Identify which cell holds the provided text, then report its [X, Y] central coordinate. 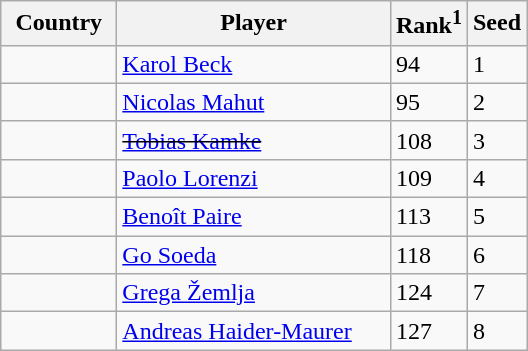
Grega Žemlja [254, 293]
Nicolas Mahut [254, 102]
108 [428, 140]
Andreas Haider-Maurer [254, 331]
3 [496, 140]
6 [496, 255]
95 [428, 102]
127 [428, 331]
2 [496, 102]
5 [496, 217]
Country [59, 24]
4 [496, 178]
109 [428, 178]
7 [496, 293]
118 [428, 255]
Seed [496, 24]
Paolo Lorenzi [254, 178]
1 [496, 64]
Player [254, 24]
113 [428, 217]
Karol Beck [254, 64]
8 [496, 331]
Go Soeda [254, 255]
Benoît Paire [254, 217]
Rank1 [428, 24]
Tobias Kamke [254, 140]
124 [428, 293]
94 [428, 64]
